Return the (x, y) coordinate for the center point of the cell that contains the specified text.  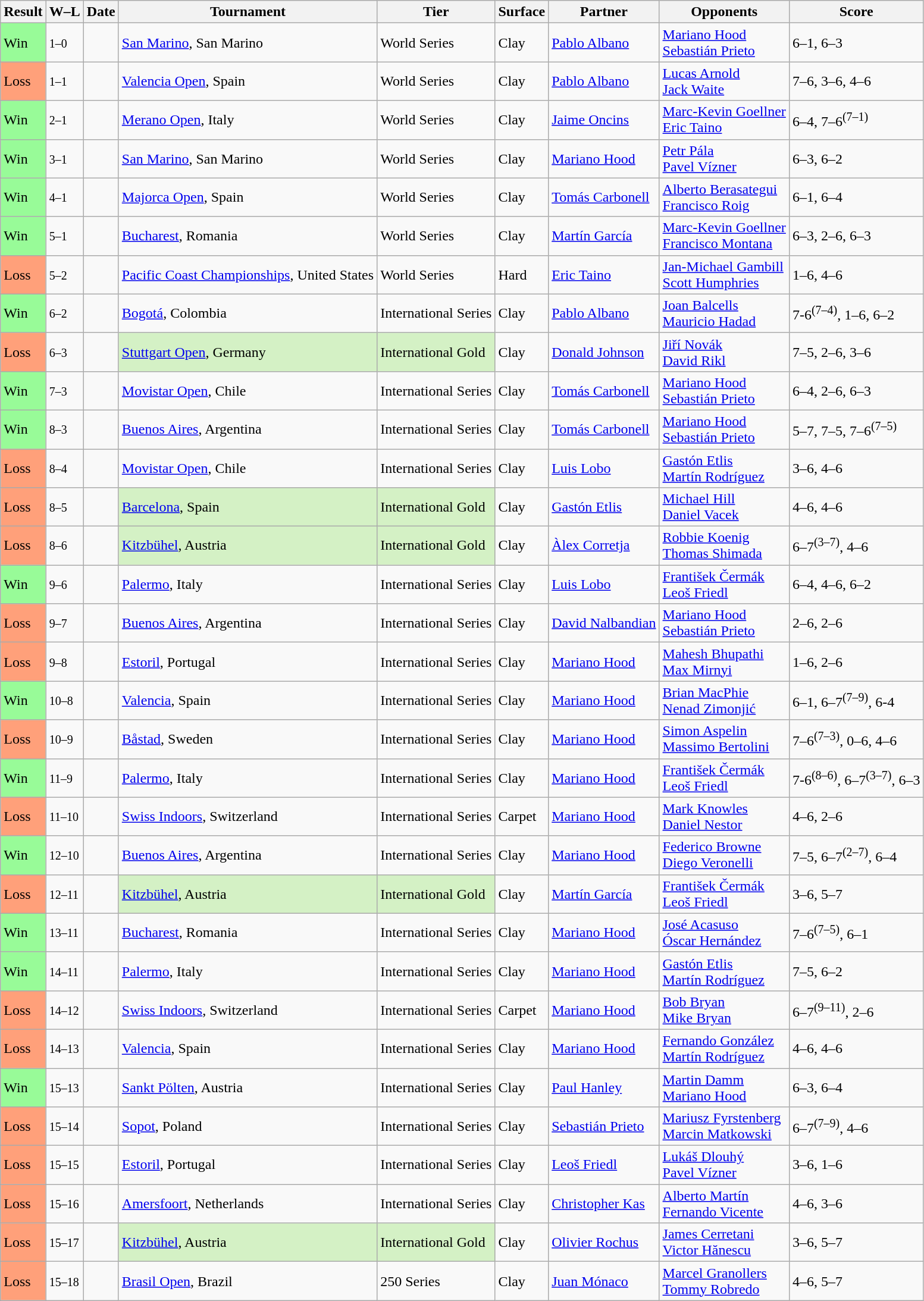
Mahesh Bhupathi Max Mirnyi (724, 662)
9–7 (64, 623)
Fernando González Martín Rodríguez (724, 1048)
9–6 (64, 584)
Amersfoort, Netherlands (248, 1204)
7–5, 6–7(2–7), 6–4 (856, 855)
4–6, 2–6 (856, 816)
Joan Balcells Mauricio Hadad (724, 313)
6–3, 6–2 (856, 158)
Alberto Martín Fernando Vicente (724, 1204)
Båstad, Sweden (248, 739)
7–6(7–3), 0–6, 4–6 (856, 739)
Date (101, 12)
11–10 (64, 816)
Majorca Open, Spain (248, 197)
5–1 (64, 236)
11–9 (64, 778)
Martin Damm Mariano Hood (724, 1087)
Alberto Berasategui Francisco Roig (724, 197)
15–14 (64, 1127)
3–6, 1–6 (856, 1165)
Michael Hill Daniel Vacek (724, 507)
Lukáš Dlouhý Pavel Vízner (724, 1165)
6–3 (64, 352)
Marc-Kevin Goellner Francisco Montana (724, 236)
6–3, 6–4 (856, 1087)
Christopher Kas (604, 1204)
6–3, 2–6, 6–3 (856, 236)
6–7(7–9), 4–6 (856, 1127)
Donald Johnson (604, 352)
Marc-Kevin Goellner Eric Taino (724, 120)
7–3 (64, 390)
5–2 (64, 275)
14–11 (64, 971)
Merano Open, Italy (248, 120)
José Acasuso Óscar Hernández (724, 933)
Tournament (248, 12)
Sopot, Poland (248, 1127)
15–13 (64, 1087)
Petr Pála Pavel Vízner (724, 158)
7–5, 2–6, 3–6 (856, 352)
James Cerretani Victor Hănescu (724, 1242)
Lucas Arnold Jack Waite (724, 81)
1–6, 2–6 (856, 662)
David Nalbandian (604, 623)
6–1, 6–7(7–9), 6-4 (856, 701)
Mariusz Fyrstenberg Marcin Matkowski (724, 1127)
Brian MacPhie Nenad Zimonjić (724, 701)
7-6(8–6), 6–7(3–7), 6–3 (856, 778)
14–12 (64, 1010)
Eric Taino (604, 275)
Jaime Oncins (604, 120)
8–3 (64, 430)
6–4, 2–6, 6–3 (856, 390)
Olivier Rochus (604, 1242)
Simon Aspelin Massimo Bertolini (724, 739)
7–5, 6–2 (856, 971)
6–7(9–11), 2–6 (856, 1010)
15–15 (64, 1165)
15–18 (64, 1281)
14–13 (64, 1048)
Sebastián Prieto (604, 1127)
5–7, 7–5, 7–6(7–5) (856, 430)
Result (23, 12)
Valencia Open, Spain (248, 81)
Sankt Pölten, Austria (248, 1087)
7–6(7–5), 6–1 (856, 933)
7–6, 3–6, 4–6 (856, 81)
Leoš Friedl (604, 1165)
Brasil Open, Brazil (248, 1281)
Gastón Etlis (604, 507)
1–1 (64, 81)
9–8 (64, 662)
2–1 (64, 120)
1–6, 4–6 (856, 275)
Àlex Corretja (604, 546)
1–0 (64, 43)
Tier (436, 12)
3–1 (64, 158)
Pacific Coast Championships, United States (248, 275)
Hard (522, 275)
3–6, 4–6 (856, 468)
W–L (64, 12)
10–9 (64, 739)
6–7(3–7), 4–6 (856, 546)
Marcel Granollers Tommy Robredo (724, 1281)
13–11 (64, 933)
Federico Browne Diego Veronelli (724, 855)
4–1 (64, 197)
Partner (604, 12)
6–2 (64, 313)
2–6, 2–6 (856, 623)
Jan-Michael Gambill Scott Humphries (724, 275)
Mark Knowles Daniel Nestor (724, 816)
Bob Bryan Mike Bryan (724, 1010)
Stuttgart Open, Germany (248, 352)
Barcelona, Spain (248, 507)
Robbie Koenig Thomas Shimada (724, 546)
15–17 (64, 1242)
6–4, 7–6(7–1) (856, 120)
Opponents (724, 12)
4–6, 5–7 (856, 1281)
6–1, 6–4 (856, 197)
Score (856, 12)
10–8 (64, 701)
6–4, 4–6, 6–2 (856, 584)
250 Series (436, 1281)
Jiří Novák David Rikl (724, 352)
6–1, 6–3 (856, 43)
7-6(7–4), 1–6, 6–2 (856, 313)
Paul Hanley (604, 1087)
4–6, 3–6 (856, 1204)
8–5 (64, 507)
Bogotá, Colombia (248, 313)
12–11 (64, 894)
Surface (522, 12)
15–16 (64, 1204)
12–10 (64, 855)
Juan Mónaco (604, 1281)
8–6 (64, 546)
8–4 (64, 468)
